Capture the cell that displays the provided text and extract its [x, y] central coordinate. 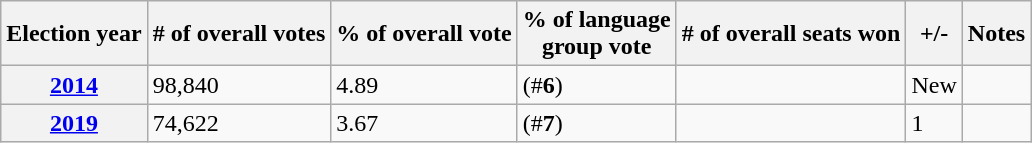
% of overall vote [424, 34]
# of overall votes [239, 34]
Notes [996, 34]
98,840 [239, 85]
% of languagegroup vote [596, 34]
Election year [74, 34]
(#6) [596, 85]
# of overall seats won [791, 34]
1 [934, 123]
74,622 [239, 123]
4.89 [424, 85]
(#7) [596, 123]
3.67 [424, 123]
2014 [74, 85]
2019 [74, 123]
New [934, 85]
+/- [934, 34]
